Provide the [x, y] coordinate of the cell's center where the given text is located.  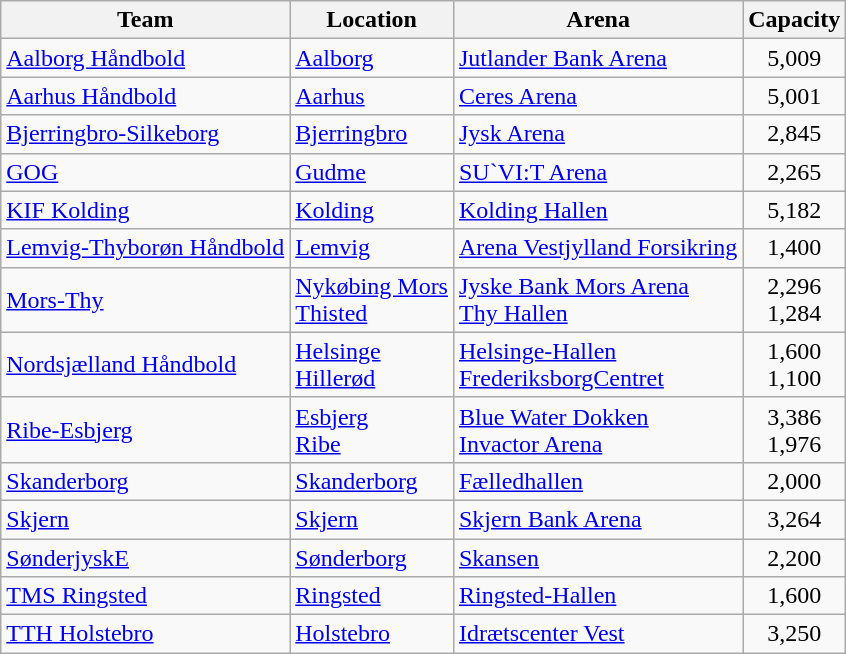
Holstebro [372, 634]
5,001 [794, 96]
Location [372, 20]
TMS Ringsted [146, 596]
3,250 [794, 634]
2,2961,284 [794, 300]
Aalborg Håndbold [146, 58]
1,6001,100 [794, 364]
Helsinge-HallenFrederiksborgCentret [598, 364]
1,400 [794, 248]
GOG [146, 172]
3,264 [794, 519]
Nordsjælland Håndbold [146, 364]
Nykøbing MorsThisted [372, 300]
Aarhus Håndbold [146, 96]
5,009 [794, 58]
SU`VI:T Arena [598, 172]
Jutlander Bank Arena [598, 58]
HelsingeHillerød [372, 364]
2,265 [794, 172]
Skansen [598, 557]
Aarhus [372, 96]
Lemvig [372, 248]
Skjern Bank Arena [598, 519]
Ribe-Esbjerg [146, 430]
Idrætscenter Vest [598, 634]
Ceres Arena [598, 96]
Bjerringbro [372, 134]
SønderjyskE [146, 557]
Arena Vestjylland Forsikring [598, 248]
Ringsted [372, 596]
EsbjergRibe [372, 430]
1,600 [794, 596]
Fælledhallen [598, 481]
Ringsted-Hallen [598, 596]
Blue Water DokkenInvactor Arena [598, 430]
Kolding Hallen [598, 210]
Team [146, 20]
Arena [598, 20]
Kolding [372, 210]
Jyske Bank Mors ArenaThy Hallen [598, 300]
Sønderborg [372, 557]
KIF Kolding [146, 210]
Aalborg [372, 58]
5,182 [794, 210]
TTH Holstebro [146, 634]
Mors-Thy [146, 300]
2,845 [794, 134]
Gudme [372, 172]
2,200 [794, 557]
Capacity [794, 20]
Lemvig-Thyborøn Håndbold [146, 248]
Jysk Arena [598, 134]
2,000 [794, 481]
3,3861,976 [794, 430]
Bjerringbro-Silkeborg [146, 134]
